Return the [x, y] coordinate for the center point of the cell that contains the specified text.  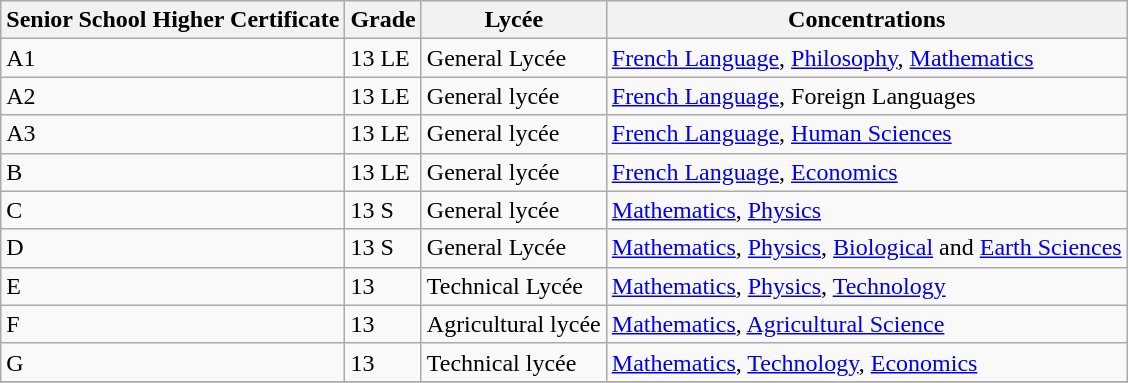
Mathematics, Physics [866, 210]
Senior School Higher Certificate [173, 20]
F [173, 324]
C [173, 210]
Mathematics, Physics, Biological and Earth Sciences [866, 248]
A1 [173, 58]
Technical lycée [514, 362]
Mathematics, Physics, Technology [866, 286]
Mathematics, Technology, Economics [866, 362]
B [173, 172]
D [173, 248]
French Language, Human Sciences [866, 134]
French Language, Foreign Languages [866, 96]
Mathematics, Agricultural Science [866, 324]
French Language, Economics [866, 172]
A3 [173, 134]
G [173, 362]
French Language, Philosophy, Mathematics [866, 58]
Grade [383, 20]
Concentrations [866, 20]
Technical Lycée [514, 286]
E [173, 286]
Lycée [514, 20]
A2 [173, 96]
Agricultural lycée [514, 324]
